Detect which cell encompasses the target text, then output its (X, Y) center coordinate. 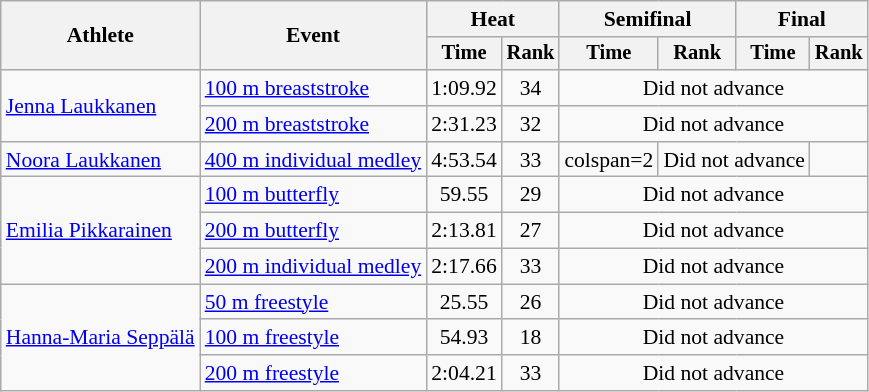
4:53.54 (464, 160)
29 (531, 195)
34 (531, 88)
2:31.23 (464, 124)
400 m individual medley (314, 160)
200 m individual medley (314, 267)
colspan=2 (608, 160)
18 (531, 338)
Athlete (100, 36)
200 m breaststroke (314, 124)
26 (531, 302)
Event (314, 36)
Emilia Pikkarainen (100, 230)
200 m butterfly (314, 231)
Semifinal (648, 19)
54.93 (464, 338)
59.55 (464, 195)
100 m butterfly (314, 195)
Jenna Laukkanen (100, 106)
27 (531, 231)
25.55 (464, 302)
100 m freestyle (314, 338)
50 m freestyle (314, 302)
100 m breaststroke (314, 88)
2:04.21 (464, 373)
200 m freestyle (314, 373)
1:09.92 (464, 88)
32 (531, 124)
Hanna-Maria Seppälä (100, 338)
2:17.66 (464, 267)
Heat (492, 19)
2:13.81 (464, 231)
Final (802, 19)
Noora Laukkanen (100, 160)
